Extract the [X, Y] coordinate from the center of the cell holding the provided text.  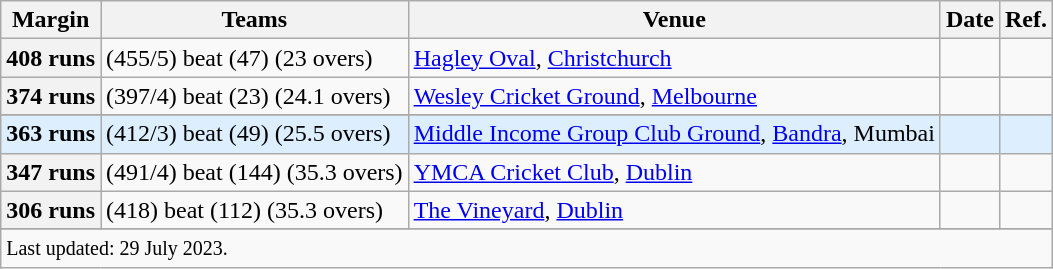
YMCA Cricket Club, Dublin [674, 172]
408 runs [51, 58]
(455/5) beat (47) (23 overs) [254, 58]
The Vineyard, Dublin [674, 210]
Middle Income Group Club Ground, Bandra, Mumbai [674, 134]
(412/3) beat (49) (25.5 overs) [254, 134]
306 runs [51, 210]
347 runs [51, 172]
(397/4) beat (23) (24.1 overs) [254, 96]
374 runs [51, 96]
Teams [254, 20]
(418) beat (112) (35.3 overs) [254, 210]
Ref. [1026, 20]
Last updated: 29 July 2023. [527, 248]
Date [970, 20]
363 runs [51, 134]
Margin [51, 20]
Hagley Oval, Christchurch [674, 58]
Wesley Cricket Ground, Melbourne [674, 96]
Venue [674, 20]
(491/4) beat (144) (35.3 overs) [254, 172]
